Pinpoint the cell where the given text exists, returning its [x, y] midpoint coordinate. 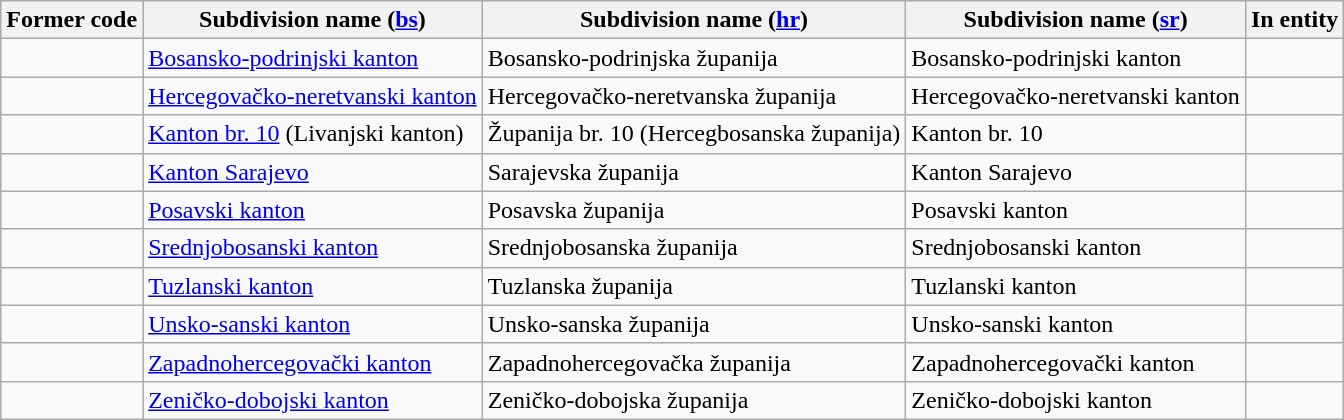
Posavska županija [694, 210]
Kanton br. 10 [1076, 134]
In entity [1294, 20]
Former code [72, 20]
Kanton br. 10 (Livanjski kanton) [313, 134]
Zeničko-dobojska županija [694, 400]
Subdivision name (sr) [1076, 20]
Srednjobosanska županija [694, 248]
Subdivision name (bs) [313, 20]
Tuzlanska županija [694, 286]
Unsko-sanska županija [694, 324]
Subdivision name (hr) [694, 20]
Hercegovačko-neretvanska županija [694, 96]
Bosansko-podrinjska županija [694, 58]
Sarajevska županija [694, 172]
Zapadnohercegovačka županija [694, 362]
Županija br. 10 (Hercegbosanska županija) [694, 134]
